Detect which cell encompasses the target text, then output its (x, y) center coordinate. 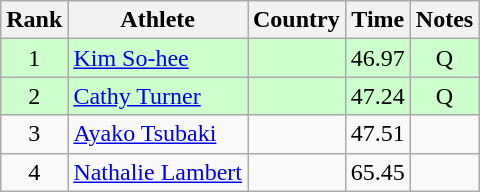
Nathalie Lambert (158, 172)
65.45 (378, 172)
2 (34, 96)
Ayako Tsubaki (158, 134)
47.24 (378, 96)
Country (297, 20)
Time (378, 20)
4 (34, 172)
47.51 (378, 134)
Cathy Turner (158, 96)
1 (34, 58)
3 (34, 134)
Athlete (158, 20)
46.97 (378, 58)
Kim So-hee (158, 58)
Rank (34, 20)
Notes (444, 20)
